Provide the (x, y) coordinate of the cell's center where the given text is located.  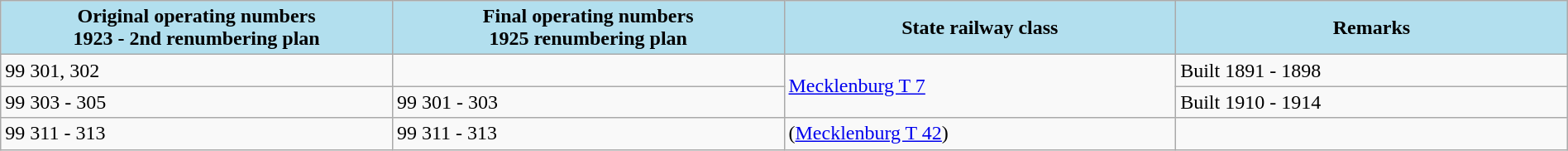
99 301 - 303 (588, 102)
99 301, 302 (197, 71)
Built 1891 - 1898 (1372, 71)
Final operating numbers 1925 renumbering plan (588, 28)
99 303 - 305 (197, 102)
State railway class (980, 28)
Built 1910 - 1914 (1372, 102)
Mecklenburg T 7 (980, 86)
Original operating numbers 1923 - 2nd renumbering plan (197, 28)
Remarks (1372, 28)
(Mecklenburg T 42) (980, 134)
